Detect which cell encompasses the target text, then output its (x, y) center coordinate. 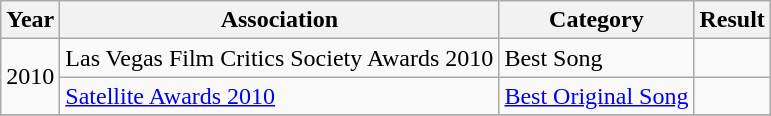
Satellite Awards 2010 (280, 96)
Category (596, 20)
Association (280, 20)
Las Vegas Film Critics Society Awards 2010 (280, 58)
Year (30, 20)
Result (732, 20)
Best Original Song (596, 96)
Best Song (596, 58)
2010 (30, 77)
